Return the (X, Y) coordinate for the center point of the cell that contains the specified text.  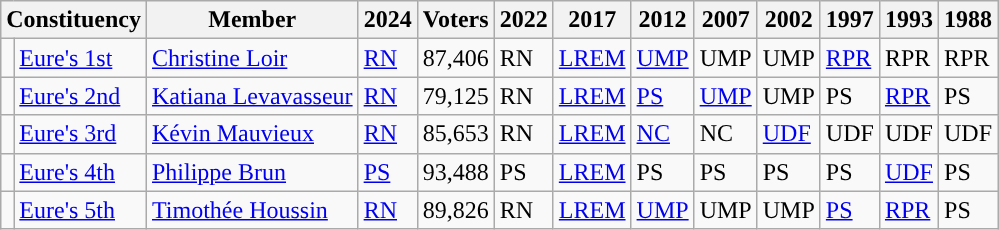
Katiana Levavasseur (252, 96)
Eure's 4th (80, 172)
2002 (788, 20)
Philippe Brun (252, 172)
Timothée Houssin (252, 210)
Kévin Mauvieux (252, 134)
Eure's 5th (80, 210)
2017 (592, 20)
Member (252, 20)
2007 (726, 20)
Eure's 1st (80, 58)
87,406 (456, 58)
Eure's 2nd (80, 96)
Christine Loir (252, 58)
89,826 (456, 210)
2022 (524, 20)
85,653 (456, 134)
93,488 (456, 172)
2012 (662, 20)
1997 (850, 20)
Eure's 3rd (80, 134)
79,125 (456, 96)
2024 (388, 20)
1988 (968, 20)
1993 (908, 20)
Constituency (74, 20)
Voters (456, 20)
